Find where the given text appears and provide that cell's center as [X, Y] coordinate. 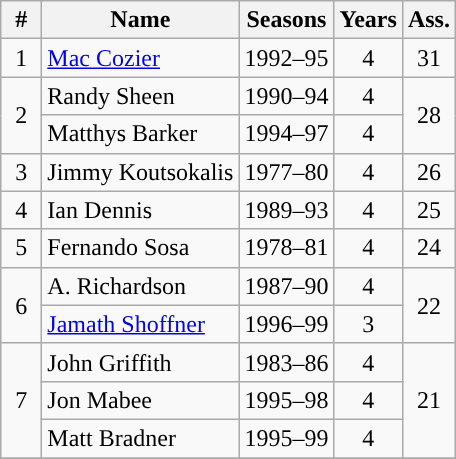
Matthys Barker [140, 134]
21 [428, 400]
1987–90 [286, 286]
24 [428, 248]
A. Richardson [140, 286]
1977–80 [286, 172]
Jamath Shoffner [140, 324]
26 [428, 172]
2 [22, 115]
Years [368, 20]
1996–99 [286, 324]
Jimmy Koutsokalis [140, 172]
Randy Sheen [140, 96]
1995–99 [286, 438]
1989–93 [286, 210]
1990–94 [286, 96]
1994–97 [286, 134]
31 [428, 58]
22 [428, 305]
28 [428, 115]
Jon Mabee [140, 400]
Seasons [286, 20]
1 [22, 58]
Mac Cozier [140, 58]
25 [428, 210]
1978–81 [286, 248]
1983–86 [286, 362]
Matt Bradner [140, 438]
Ian Dennis [140, 210]
Name [140, 20]
1992–95 [286, 58]
Ass. [428, 20]
John Griffith [140, 362]
5 [22, 248]
7 [22, 400]
1995–98 [286, 400]
Fernando Sosa [140, 248]
6 [22, 305]
# [22, 20]
